Determine the [x, y] coordinate at the center of the cell enclosing the given text.  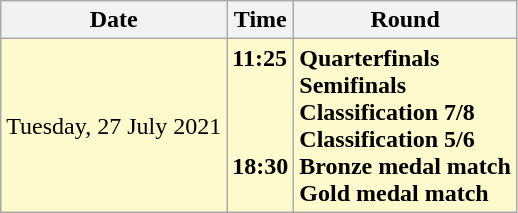
Time [260, 20]
Round [406, 20]
Tuesday, 27 July 2021 [114, 126]
11:25 18:30 [260, 126]
QuarterfinalsSemifinalsClassification 7/8Classification 5/6Bronze medal matchGold medal match [406, 126]
Date [114, 20]
